Find where the given text appears and provide that cell's center as (x, y) coordinate. 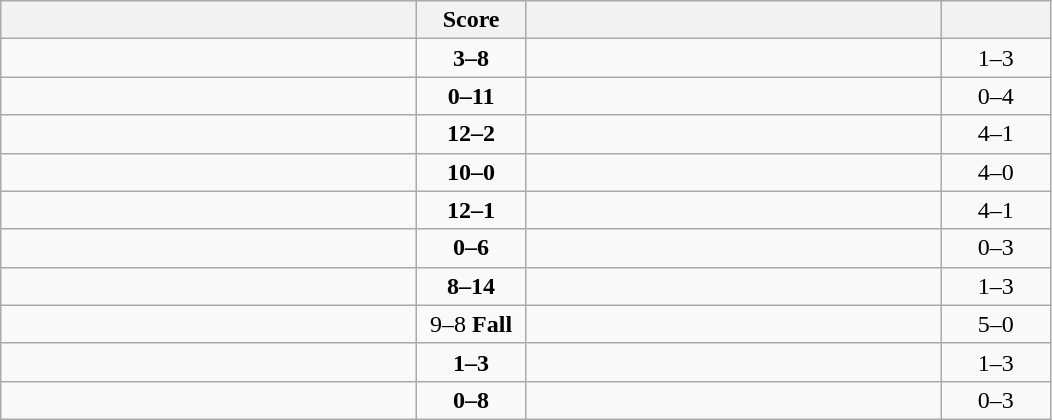
4–0 (996, 172)
0–6 (472, 248)
0–4 (996, 96)
5–0 (996, 324)
12–2 (472, 134)
10–0 (472, 172)
9–8 Fall (472, 324)
3–8 (472, 58)
0–8 (472, 400)
12–1 (472, 210)
8–14 (472, 286)
0–11 (472, 96)
Score (472, 20)
